Identify which cell holds the provided text, then report its (x, y) central coordinate. 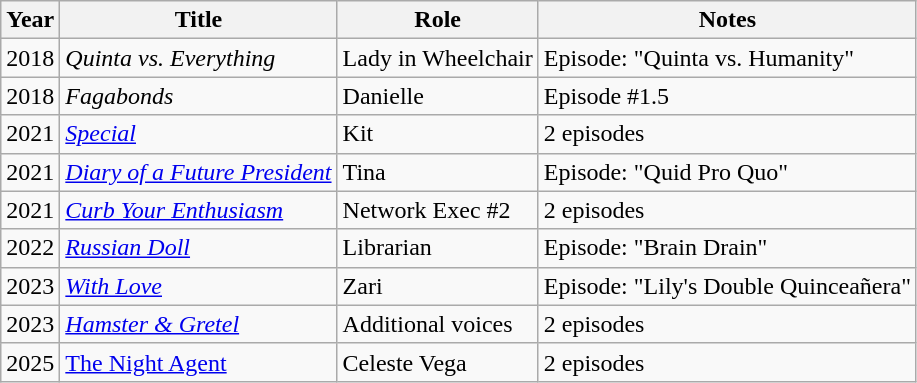
Episode: "Lily's Double Quinceañera" (727, 286)
Special (198, 134)
Curb Your Enthusiasm (198, 210)
Tina (438, 172)
Episode: "Quid Pro Quo" (727, 172)
Year (30, 20)
2022 (30, 248)
With Love (198, 286)
Quinta vs. Everything (198, 58)
Network Exec #2 (438, 210)
The Night Agent (198, 362)
Episode #1.5 (727, 96)
Hamster & Gretel (198, 324)
Russian Doll (198, 248)
Danielle (438, 96)
Additional voices (438, 324)
Role (438, 20)
Title (198, 20)
Notes (727, 20)
Celeste Vega (438, 362)
Librarian (438, 248)
Fagabonds (198, 96)
Zari (438, 286)
Diary of a Future President (198, 172)
Episode: "Quinta vs. Humanity" (727, 58)
Episode: "Brain Drain" (727, 248)
2025 (30, 362)
Kit (438, 134)
Lady in Wheelchair (438, 58)
